Capture the cell that displays the provided text and extract its (x, y) central coordinate. 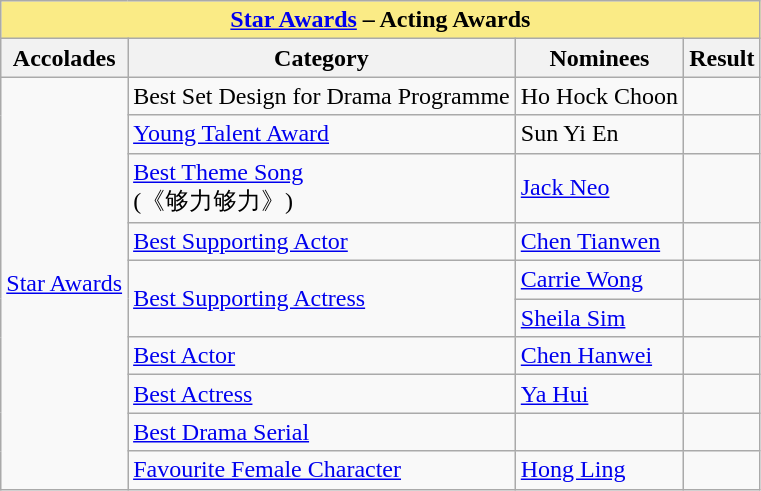
Sun Yi En (599, 134)
Best Supporting Actress (322, 299)
Accolades (64, 58)
Favourite Female Character (322, 470)
Sheila Sim (599, 318)
Nominees (599, 58)
Ya Hui (599, 394)
Best Set Design for Drama Programme (322, 96)
Best Actress (322, 394)
Best Theme Song (《够力够力》) (322, 188)
Chen Hanwei (599, 356)
Category (322, 58)
Hong Ling (599, 470)
Best Drama Serial (322, 432)
Best Supporting Actor (322, 242)
Young Talent Award (322, 134)
Carrie Wong (599, 280)
Star Awards (64, 283)
Ho Hock Choon (599, 96)
Jack Neo (599, 188)
Star Awards – Acting Awards (380, 20)
Chen Tianwen (599, 242)
Result (722, 58)
Best Actor (322, 356)
